For the text-containing cell, return its midpoint in [x, y] coordinate format. 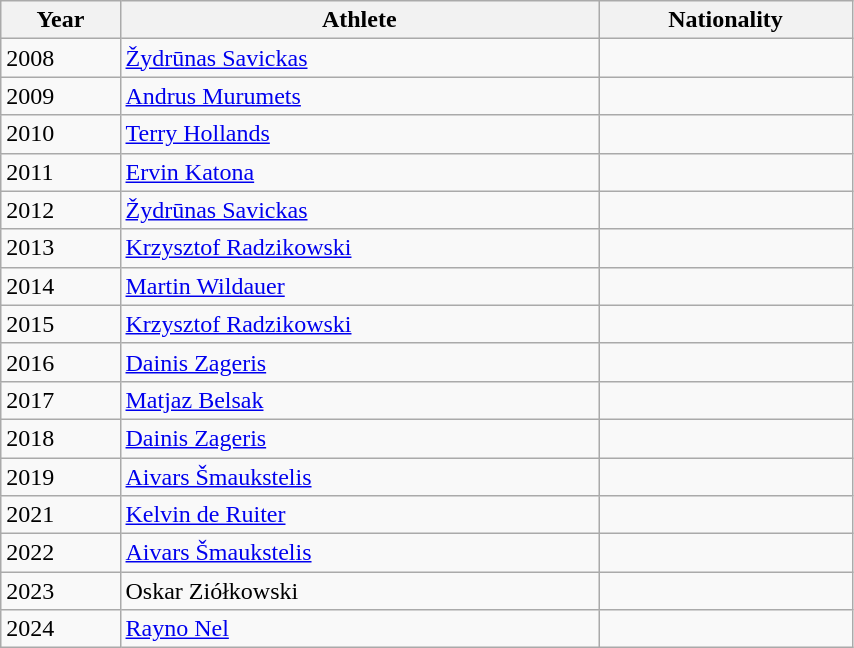
2013 [60, 248]
Athlete [360, 20]
2023 [60, 591]
2018 [60, 438]
Kelvin de Ruiter [360, 515]
2022 [60, 553]
2009 [60, 96]
2012 [60, 210]
2024 [60, 629]
Rayno Nel [360, 629]
2016 [60, 362]
2014 [60, 286]
Year [60, 20]
2021 [60, 515]
2015 [60, 324]
2011 [60, 172]
2017 [60, 400]
2019 [60, 477]
Terry Hollands [360, 134]
Nationality [726, 20]
Matjaz Belsak [360, 400]
Martin Wildauer [360, 286]
Andrus Murumets [360, 96]
2010 [60, 134]
2008 [60, 58]
Oskar Ziółkowski [360, 591]
Ervin Katona [360, 172]
